Search for the cell housing the specified text and yield its (x, y) center coordinate. 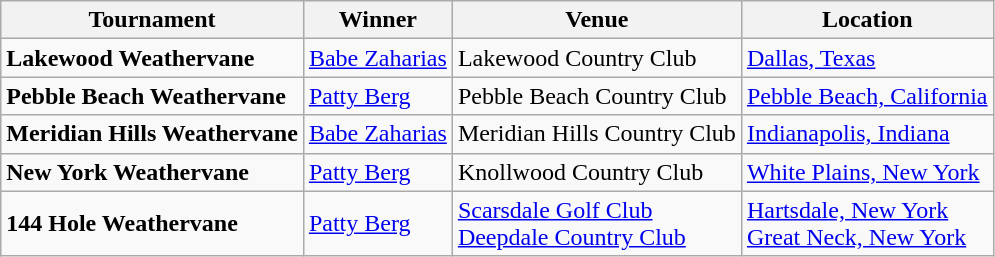
Meridian Hills Country Club (596, 134)
Indianapolis, Indiana (867, 134)
Pebble Beach Country Club (596, 96)
Winner (378, 20)
Location (867, 20)
Venue (596, 20)
Hartsdale, New YorkGreat Neck, New York (867, 224)
144 Hole Weathervane (152, 224)
Scarsdale Golf ClubDeepdale Country Club (596, 224)
Knollwood Country Club (596, 172)
Dallas, Texas (867, 58)
Meridian Hills Weathervane (152, 134)
Lakewood Weathervane (152, 58)
Pebble Beach Weathervane (152, 96)
Tournament (152, 20)
White Plains, New York (867, 172)
Lakewood Country Club (596, 58)
Pebble Beach, California (867, 96)
New York Weathervane (152, 172)
